Detect which cell encompasses the target text, then output its (x, y) center coordinate. 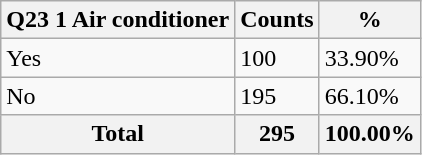
33.90% (370, 58)
100.00% (370, 134)
66.10% (370, 96)
No (118, 96)
Counts (277, 20)
Q23 1 Air conditioner (118, 20)
Yes (118, 58)
295 (277, 134)
% (370, 20)
100 (277, 58)
Total (118, 134)
195 (277, 96)
